Search for the cell housing the specified text and yield its [x, y] center coordinate. 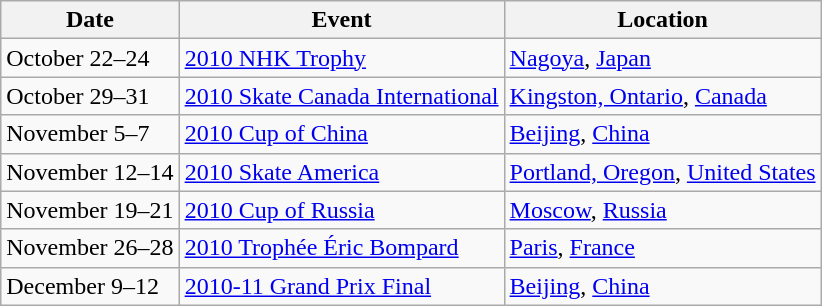
Date [90, 20]
December 9–12 [90, 286]
2010 Trophée Éric Bompard [342, 248]
October 22–24 [90, 58]
2010 Cup of China [342, 134]
November 5–7 [90, 134]
Location [662, 20]
November 19–21 [90, 210]
Moscow, Russia [662, 210]
October 29–31 [90, 96]
Event [342, 20]
Nagoya, Japan [662, 58]
2010-11 Grand Prix Final [342, 286]
2010 Cup of Russia [342, 210]
Paris, France [662, 248]
November 12–14 [90, 172]
2010 Skate America [342, 172]
Portland, Oregon, United States [662, 172]
Kingston, Ontario, Canada [662, 96]
2010 Skate Canada International [342, 96]
November 26–28 [90, 248]
2010 NHK Trophy [342, 58]
